From the cell containing the given text, extract its center point as [x, y] coordinate. 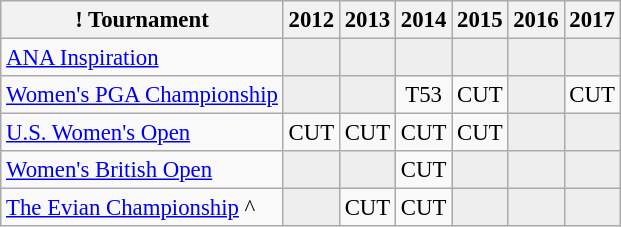
2015 [480, 20]
T53 [424, 95]
U.S. Women's Open [142, 133]
The Evian Championship ^ [142, 208]
Women's PGA Championship [142, 95]
ANA Inspiration [142, 58]
2014 [424, 20]
2017 [592, 20]
! Tournament [142, 20]
2016 [536, 20]
Women's British Open [142, 170]
2013 [367, 20]
2012 [311, 20]
